Return (x, y) of the center of cell containing provided text 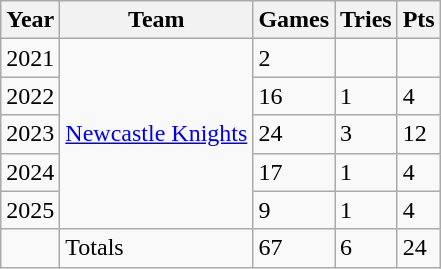
2021 (30, 58)
16 (294, 96)
12 (418, 134)
Year (30, 20)
6 (366, 248)
Games (294, 20)
Pts (418, 20)
2025 (30, 210)
2 (294, 58)
2022 (30, 96)
Tries (366, 20)
67 (294, 248)
9 (294, 210)
Newcastle Knights (156, 134)
17 (294, 172)
2024 (30, 172)
Totals (156, 248)
Team (156, 20)
2023 (30, 134)
3 (366, 134)
